Extract the (x, y) coordinate from the center of the cell holding the provided text.  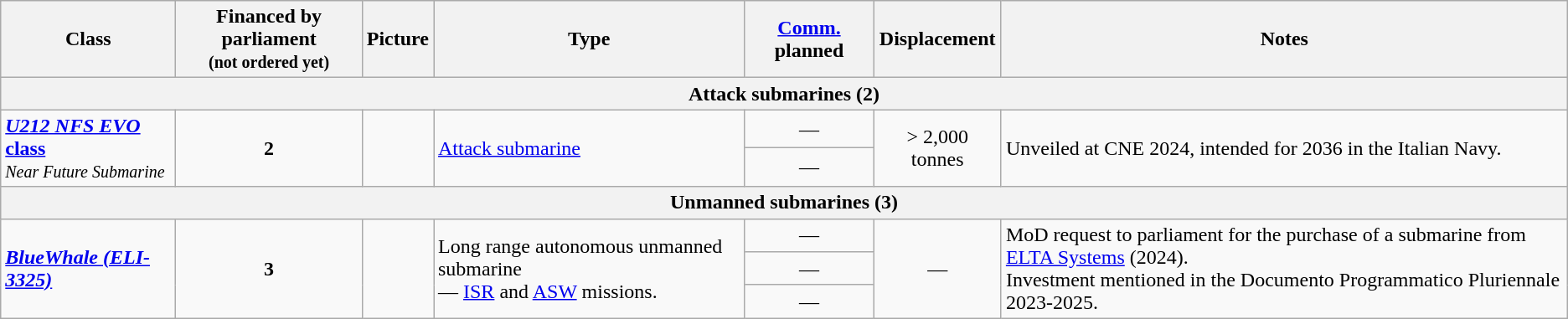
3 (269, 268)
Comm. planned (809, 39)
Financed by parliament(not ordered yet) (269, 39)
U212 NFS EVO classNear Future Submarine (89, 148)
Unveiled at CNE 2024, intended for 2036 in the Italian Navy. (1284, 148)
Picture (397, 39)
Displacement (937, 39)
Attack submarine (590, 148)
Attack submarines (2) (784, 94)
2 (269, 148)
Long range autonomous unmanned submarine— ISR and ASW missions. (590, 268)
Class (89, 39)
Notes (1284, 39)
> 2,000 tonnes (937, 148)
Unmanned submarines (3) (784, 203)
BlueWhale (ELI-3325) (89, 268)
Type (590, 39)
